Pinpoint the cell where the given text exists, returning its (X, Y) midpoint coordinate. 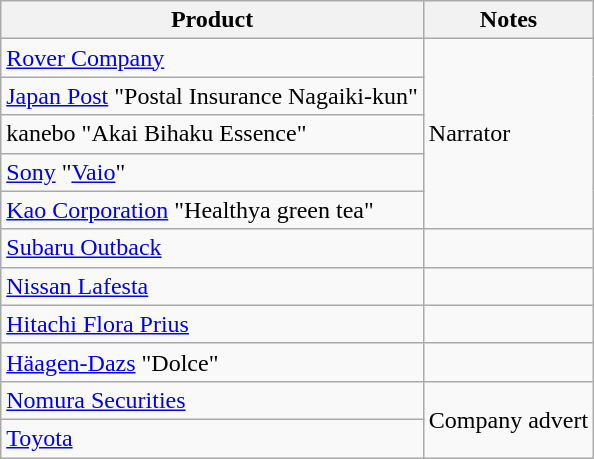
Kao Corporation "Healthya green tea" (212, 210)
Nomura Securities (212, 400)
Hitachi Flora Prius (212, 324)
Narrator (508, 134)
Nissan Lafesta (212, 286)
Rover Company (212, 58)
Subaru Outback (212, 248)
Notes (508, 20)
Japan Post "Postal Insurance Nagaiki-kun" (212, 96)
Sony "Vaio" (212, 172)
Product (212, 20)
Häagen-Dazs "Dolce" (212, 362)
Toyota (212, 438)
Company advert (508, 419)
kanebo "Akai Bihaku Essence" (212, 134)
